Detect which cell encompasses the target text, then output its (x, y) center coordinate. 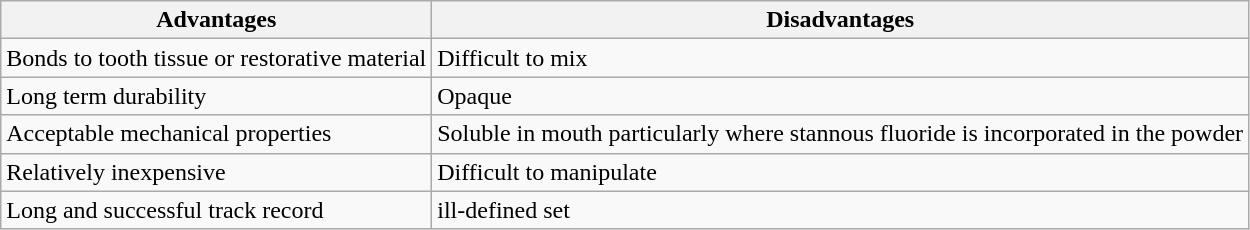
Relatively inexpensive (216, 172)
Difficult to manipulate (840, 172)
Advantages (216, 20)
Long term durability (216, 96)
Disadvantages (840, 20)
Bonds to tooth tissue or restorative material (216, 58)
Long and successful track record (216, 210)
Soluble in mouth particularly where stannous fluoride is incorporated in the powder (840, 134)
ill-defined set (840, 210)
Difficult to mix (840, 58)
Opaque (840, 96)
Acceptable mechanical properties (216, 134)
